Output the (x, y) coordinate of the center of the cell containing the given text.  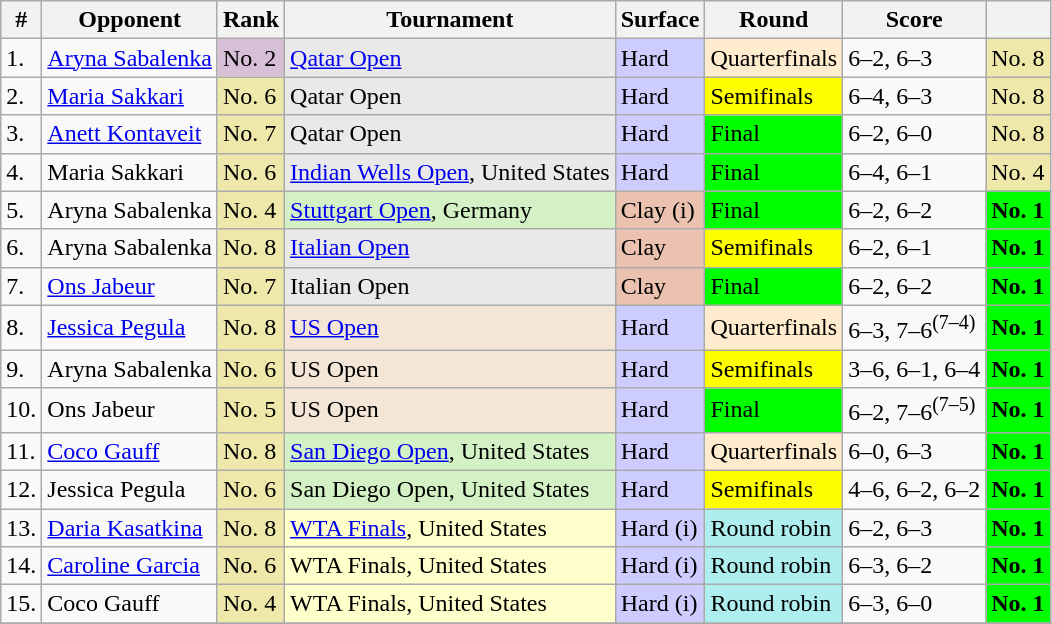
Caroline Garcia (130, 566)
6–3, 7–6(7–4) (914, 328)
9. (22, 369)
6–3, 6–0 (914, 604)
Clay (i) (660, 210)
2. (22, 96)
6. (22, 248)
13. (22, 528)
6–2, 6–0 (914, 134)
Anett Kontaveit (130, 134)
6–4, 6–3 (914, 96)
1. (22, 58)
6–0, 6–3 (914, 451)
10. (22, 410)
5. (22, 210)
Daria Kasatkina (130, 528)
Stuttgart Open, Germany (450, 210)
6–2, 7–6(7–5) (914, 410)
# (22, 20)
Rank (250, 20)
Round (774, 20)
4. (22, 172)
6–3, 6–2 (914, 566)
7. (22, 286)
11. (22, 451)
12. (22, 489)
14. (22, 566)
3–6, 6–1, 6–4 (914, 369)
Tournament (450, 20)
4–6, 6–2, 6–2 (914, 489)
15. (22, 604)
No. 2 (250, 58)
8. (22, 328)
Surface (660, 20)
6–4, 6–1 (914, 172)
No. 5 (250, 410)
Score (914, 20)
Indian Wells Open, United States (450, 172)
6–2, 6–1 (914, 248)
Opponent (130, 20)
3. (22, 134)
